Search for the cell housing the specified text and yield its [x, y] center coordinate. 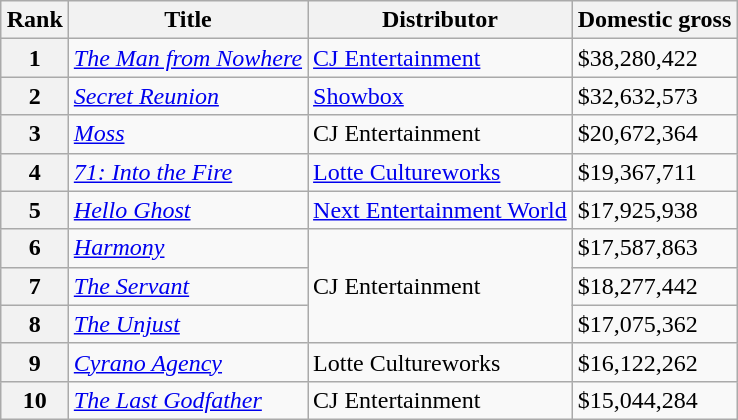
$19,367,711 [654, 172]
$15,044,284 [654, 400]
Distributor [440, 20]
$32,632,573 [654, 96]
9 [34, 362]
$17,587,863 [654, 248]
The Last Godfather [188, 400]
2 [34, 96]
Next Entertainment World [440, 210]
$20,672,364 [654, 134]
10 [34, 400]
6 [34, 248]
Rank [34, 20]
71: Into the Fire [188, 172]
Moss [188, 134]
Cyrano Agency [188, 362]
7 [34, 286]
Secret Reunion [188, 96]
The Servant [188, 286]
5 [34, 210]
$17,075,362 [654, 324]
$18,277,442 [654, 286]
The Man from Nowhere [188, 58]
Domestic gross [654, 20]
Harmony [188, 248]
The Unjust [188, 324]
$16,122,262 [654, 362]
Title [188, 20]
1 [34, 58]
$38,280,422 [654, 58]
4 [34, 172]
Showbox [440, 96]
$17,925,938 [654, 210]
Hello Ghost [188, 210]
3 [34, 134]
8 [34, 324]
